Locate the cell with the specified text and output its [X, Y] center coordinate. 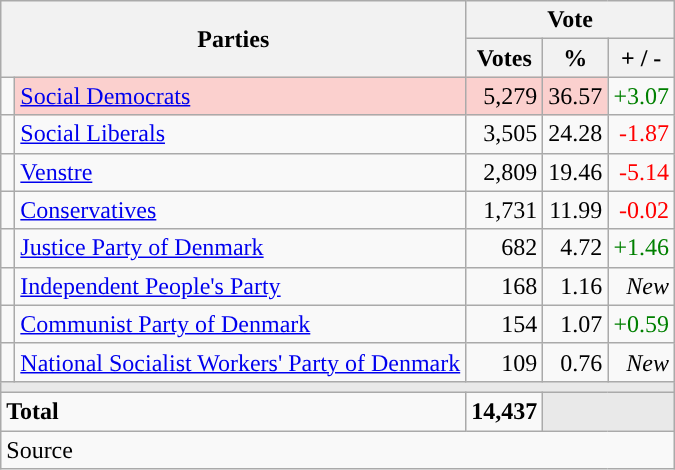
National Socialist Workers' Party of Denmark [240, 362]
36.57 [576, 96]
Votes [504, 58]
3,505 [504, 134]
Total [234, 411]
4.72 [576, 248]
19.46 [576, 172]
% [576, 58]
Parties [234, 39]
2,809 [504, 172]
Venstre [240, 172]
+0.59 [642, 324]
Source [338, 449]
+ / - [642, 58]
Independent People's Party [240, 286]
168 [504, 286]
0.76 [576, 362]
Social Democrats [240, 96]
24.28 [576, 134]
1.07 [576, 324]
682 [504, 248]
Justice Party of Denmark [240, 248]
Vote [570, 20]
109 [504, 362]
Social Liberals [240, 134]
+1.46 [642, 248]
+3.07 [642, 96]
154 [504, 324]
14,437 [504, 411]
Communist Party of Denmark [240, 324]
-5.14 [642, 172]
-0.02 [642, 210]
1.16 [576, 286]
11.99 [576, 210]
1,731 [504, 210]
5,279 [504, 96]
-1.87 [642, 134]
Conservatives [240, 210]
